Scan for the cell matching the given text and deliver its (X, Y) coordinate at center. 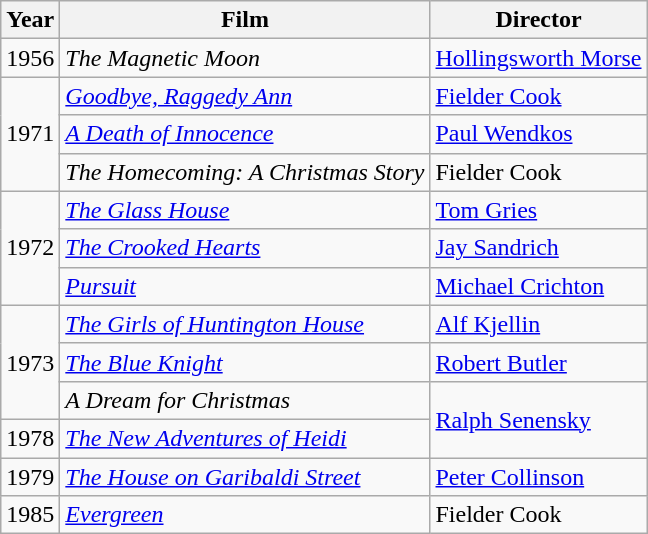
The Magnetic Moon (245, 58)
The New Adventures of Heidi (245, 438)
Tom Gries (538, 210)
1972 (30, 248)
Film (245, 20)
Pursuit (245, 286)
Michael Crichton (538, 286)
The Homecoming: A Christmas Story (245, 172)
A Dream for Christmas (245, 400)
Paul Wendkos (538, 134)
1971 (30, 134)
1979 (30, 477)
1978 (30, 438)
The House on Garibaldi Street (245, 477)
Hollingsworth Morse (538, 58)
Ralph Senensky (538, 419)
Goodbye, Raggedy Ann (245, 96)
Jay Sandrich (538, 248)
1985 (30, 515)
Year (30, 20)
The Crooked Hearts (245, 248)
Evergreen (245, 515)
The Glass House (245, 210)
Peter Collinson (538, 477)
1973 (30, 362)
Robert Butler (538, 362)
A Death of Innocence (245, 134)
The Blue Knight (245, 362)
1956 (30, 58)
Director (538, 20)
The Girls of Huntington House (245, 324)
Alf Kjellin (538, 324)
